Output the [x, y] coordinate of the center of the cell containing the given text.  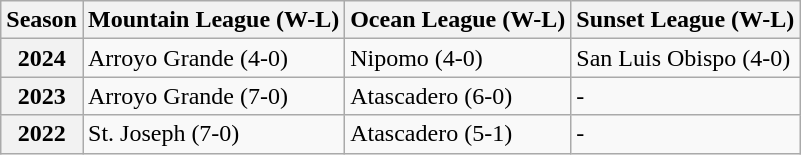
2022 [42, 134]
2024 [42, 58]
St. Joseph (7-0) [213, 134]
Atascadero (6-0) [458, 96]
Sunset League (W-L) [686, 20]
2023 [42, 96]
Arroyo Grande (7-0) [213, 96]
San Luis Obispo (4-0) [686, 58]
Ocean League (W-L) [458, 20]
Season [42, 20]
Atascadero (5-1) [458, 134]
Arroyo Grande (4-0) [213, 58]
Nipomo (4-0) [458, 58]
Mountain League (W-L) [213, 20]
